Identify which cell holds the provided text, then report its (X, Y) central coordinate. 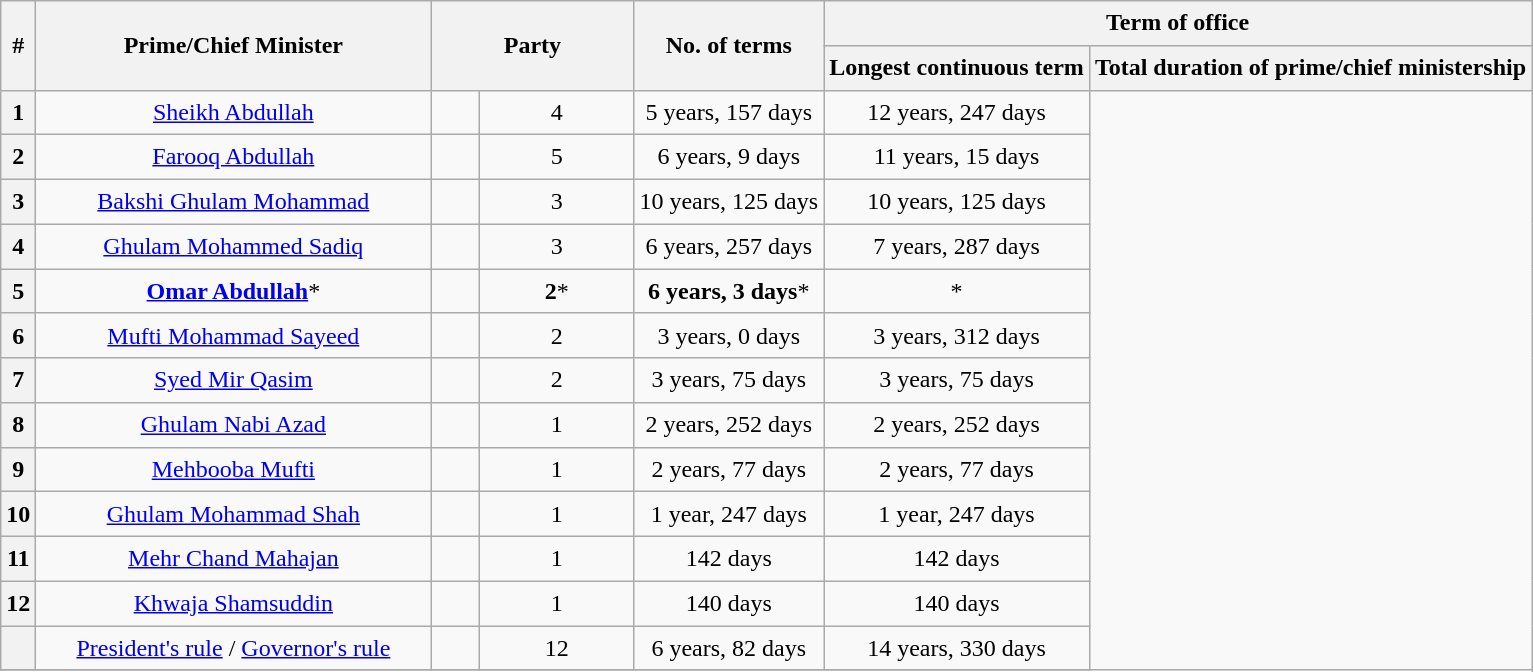
8 (18, 426)
Bakshi Ghulam Mohammad (234, 202)
Longest continuous term (957, 68)
6 years, 3 days* (729, 292)
11 years, 15 days (957, 158)
7 years, 287 days (957, 246)
9 (18, 470)
Term of office (1178, 24)
Prime/Chief Minister (234, 46)
14 years, 330 days (957, 648)
11 (18, 560)
Ghulam Mohammad Shah (234, 514)
Ghulam Nabi Azad (234, 426)
6 (18, 336)
10 (18, 514)
No. of terms (729, 46)
* (957, 292)
# (18, 46)
3 years, 0 days (729, 336)
Total duration of prime/chief ministership (1310, 68)
Mufti Mohammad Sayeed (234, 336)
Omar Abdullah* (234, 292)
Sheikh Abdullah (234, 112)
7 (18, 380)
Mehr Chand Mahajan (234, 560)
Party (532, 46)
12 years, 247 days (957, 112)
Mehbooba Mufti (234, 470)
5 years, 157 days (729, 112)
President's rule / Governor's rule (234, 648)
3 years, 312 days (957, 336)
6 years, 82 days (729, 648)
2* (557, 292)
Khwaja Shamsuddin (234, 604)
Farooq Abdullah (234, 158)
6 years, 9 days (729, 158)
Ghulam Mohammed Sadiq (234, 246)
Syed Mir Qasim (234, 380)
6 years, 257 days (729, 246)
